Provide the [x, y] coordinate of the cell's center where the given text is located.  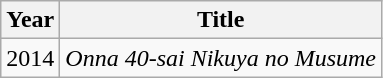
Year [30, 20]
2014 [30, 58]
Title [221, 20]
Onna 40-sai Nikuya no Musume [221, 58]
